Extract the [x, y] coordinate from the center of the cell holding the provided text.  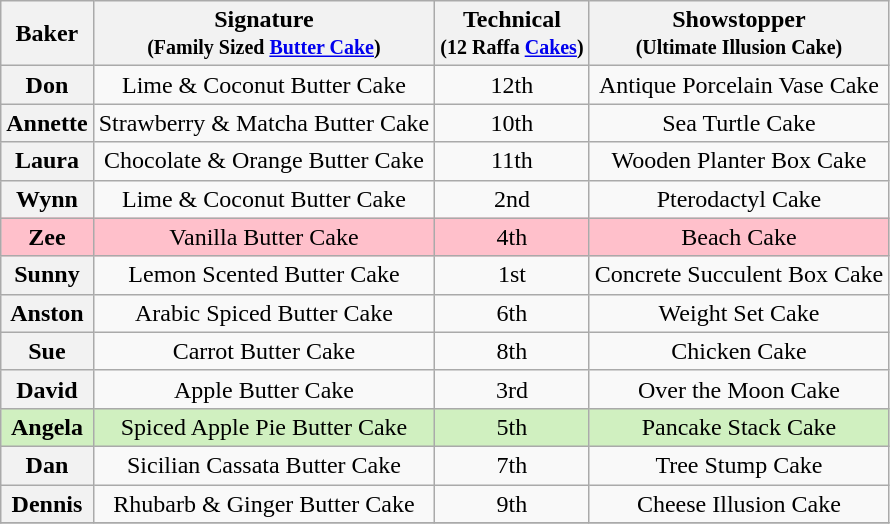
David [47, 389]
Carrot Butter Cake [264, 351]
5th [512, 427]
Chocolate & Orange Butter Cake [264, 161]
Wynn [47, 199]
9th [512, 503]
Weight Set Cake [739, 313]
Zee [47, 237]
Sue [47, 351]
Laura [47, 161]
2nd [512, 199]
Lemon Scented Butter Cake [264, 275]
Over the Moon Cake [739, 389]
10th [512, 123]
Sea Turtle Cake [739, 123]
Signature(Family Sized Butter Cake) [264, 34]
4th [512, 237]
Apple Butter Cake [264, 389]
Sunny [47, 275]
Showstopper(Ultimate Illusion Cake) [739, 34]
Dan [47, 465]
Beach Cake [739, 237]
Dennis [47, 503]
6th [512, 313]
Sicilian Cassata Butter Cake [264, 465]
Rhubarb & Ginger Butter Cake [264, 503]
Cheese Illusion Cake [739, 503]
Angela [47, 427]
12th [512, 85]
7th [512, 465]
Arabic Spiced Butter Cake [264, 313]
Pterodactyl Cake [739, 199]
Don [47, 85]
Baker [47, 34]
3rd [512, 389]
Concrete Succulent Box Cake [739, 275]
Chicken Cake [739, 351]
Technical(12 Raffa Cakes) [512, 34]
Annette [47, 123]
Spiced Apple Pie Butter Cake [264, 427]
Strawberry & Matcha Butter Cake [264, 123]
Wooden Planter Box Cake [739, 161]
Vanilla Butter Cake [264, 237]
11th [512, 161]
Pancake Stack Cake [739, 427]
Antique Porcelain Vase Cake [739, 85]
1st [512, 275]
8th [512, 351]
Anston [47, 313]
Tree Stump Cake [739, 465]
